Identify which cell holds the provided text, then report its (X, Y) central coordinate. 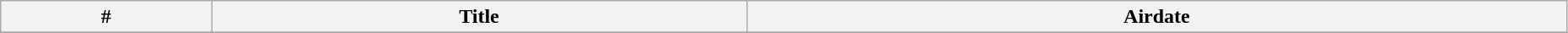
Airdate (1156, 17)
# (106, 17)
Title (479, 17)
